Pinpoint the cell where the given text exists, returning its (X, Y) midpoint coordinate. 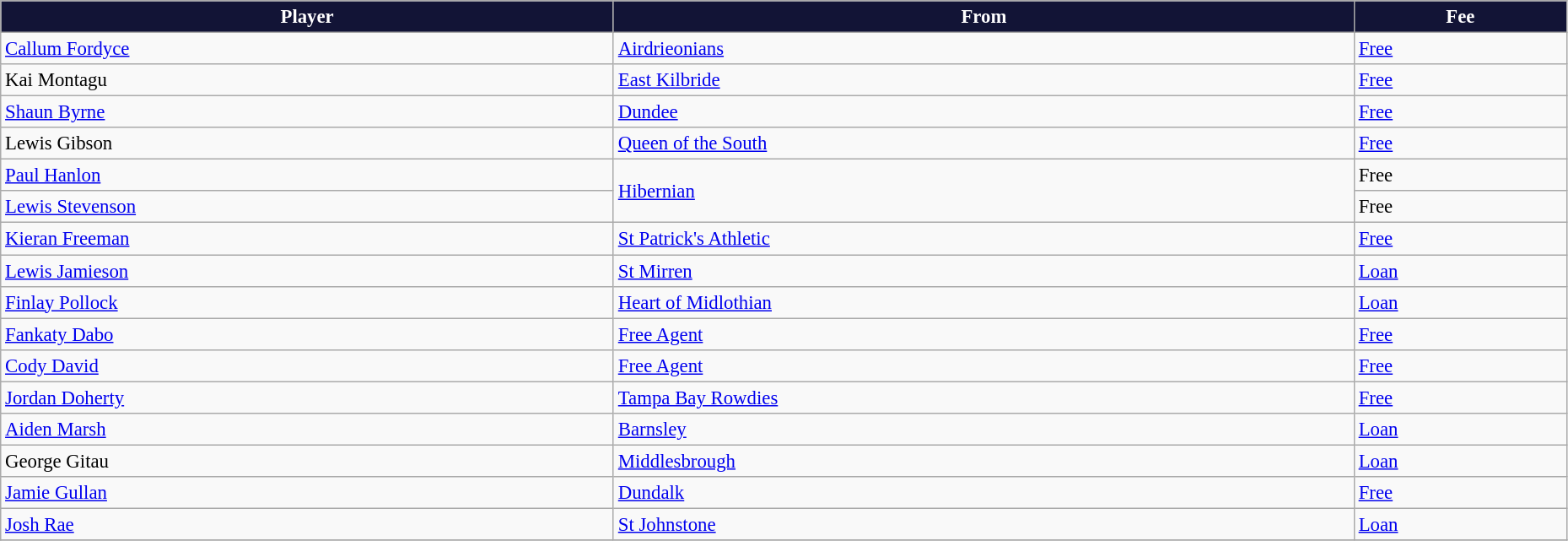
Fee (1460, 17)
Kieran Freeman (307, 239)
Dundalk (983, 493)
Barnsley (983, 430)
Josh Rae (307, 524)
Callum Fordyce (307, 49)
Paul Hanlon (307, 176)
Aiden Marsh (307, 430)
St Patrick's Athletic (983, 239)
St Johnstone (983, 524)
Lewis Stevenson (307, 207)
Queen of the South (983, 143)
Player (307, 17)
George Gitau (307, 461)
From (983, 17)
Kai Montagu (307, 80)
Cody David (307, 365)
Airdrieonians (983, 49)
Lewis Jamieson (307, 271)
Hibernian (983, 191)
Tampa Bay Rowdies (983, 398)
Jamie Gullan (307, 493)
Lewis Gibson (307, 143)
Fankaty Dabo (307, 334)
St Mirren (983, 271)
Dundee (983, 112)
East Kilbride (983, 80)
Finlay Pollock (307, 302)
Heart of Midlothian (983, 302)
Jordan Doherty (307, 398)
Shaun Byrne (307, 112)
Middlesbrough (983, 461)
